Extract the [X, Y] coordinate from the center of the cell holding the provided text.  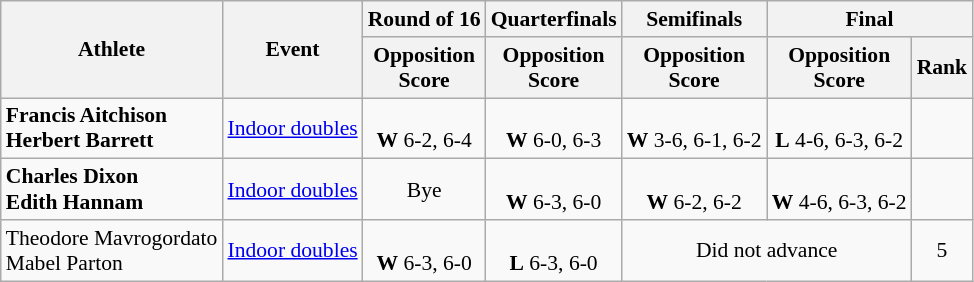
Charles Dixon Edith Hannam [112, 190]
Athlete [112, 50]
Francis Aitchison Herbert Barrett [112, 128]
Round of 16 [424, 19]
Event [292, 50]
Bye [424, 190]
5 [942, 250]
Did not advance [767, 250]
Theodore Mavrogordato Mabel Parton [112, 250]
L 4-6, 6-3, 6-2 [840, 128]
Quarterfinals [554, 19]
W 3-6, 6-1, 6-2 [694, 128]
L 6-3, 6-0 [554, 250]
Final [870, 19]
W 6-2, 6-4 [424, 128]
Rank [942, 68]
Semifinals [694, 19]
W 4-6, 6-3, 6-2 [840, 190]
W 6-0, 6-3 [554, 128]
W 6-2, 6-2 [694, 190]
